Output the [x, y] coordinate of the center of the cell containing the given text.  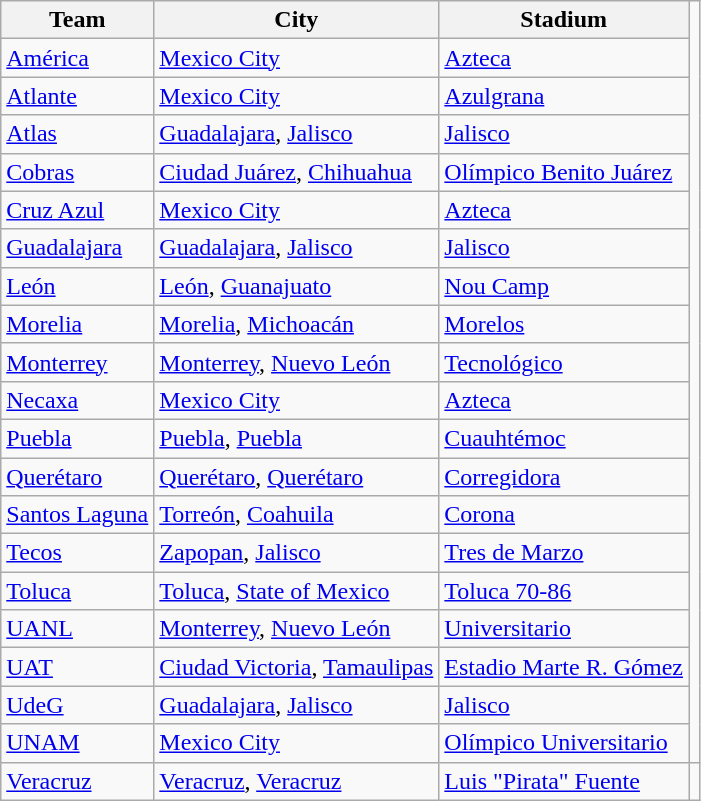
Tecnológico [564, 362]
Stadium [564, 20]
Monterrey [78, 362]
Veracruz, Veracruz [296, 781]
América [78, 58]
Morelos [564, 324]
Atlante [78, 96]
Olímpico Benito Juárez [564, 172]
Nou Camp [564, 286]
Cruz Azul [78, 210]
Toluca 70-86 [564, 591]
Ciudad Juárez, Chihuahua [296, 172]
León, Guanajuato [296, 286]
Universitario [564, 629]
Corregidora [564, 477]
Toluca [78, 591]
Necaxa [78, 400]
Zapopan, Jalisco [296, 553]
Tres de Marzo [564, 553]
Morelia, Michoacán [296, 324]
Ciudad Victoria, Tamaulipas [296, 667]
Torreón, Coahuila [296, 515]
UNAM [78, 743]
Corona [564, 515]
UAT [78, 667]
Guadalajara [78, 248]
Atlas [78, 134]
Azulgrana [564, 96]
UdeG [78, 705]
Querétaro, Querétaro [296, 477]
Team [78, 20]
Toluca, State of Mexico [296, 591]
Cuauhtémoc [564, 438]
Veracruz [78, 781]
City [296, 20]
Puebla [78, 438]
León [78, 286]
Tecos [78, 553]
Puebla, Puebla [296, 438]
Santos Laguna [78, 515]
Morelia [78, 324]
Olímpico Universitario [564, 743]
Cobras [78, 172]
Querétaro [78, 477]
Estadio Marte R. Gómez [564, 667]
Luis "Pirata" Fuente [564, 781]
UANL [78, 629]
